Pinpoint the cell where the given text exists, returning its [x, y] midpoint coordinate. 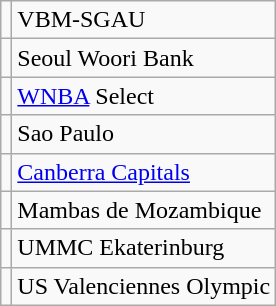
US Valenciennes Olympic [144, 286]
Sao Paulo [144, 134]
Canberra Capitals [144, 172]
Seoul Woori Bank [144, 58]
UMMC Ekaterinburg [144, 248]
WNBA Select [144, 96]
VBM-SGAU [144, 20]
Mambas de Mozambique [144, 210]
